Return the (x, y) coordinate for the center point of the cell that contains the specified text.  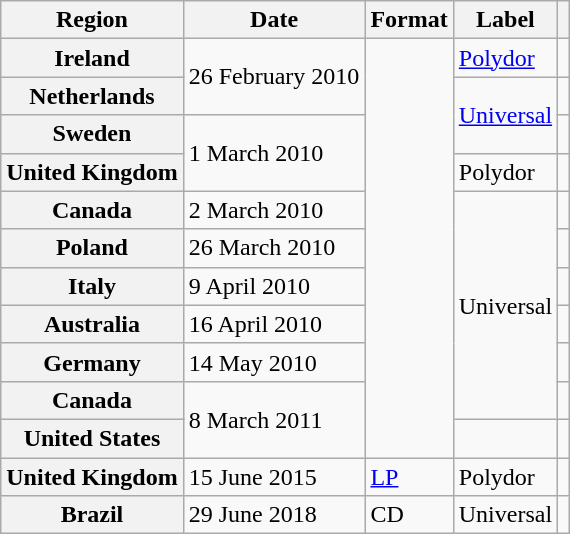
29 June 2018 (274, 515)
United States (92, 438)
Sweden (92, 134)
26 February 2010 (274, 77)
Italy (92, 286)
Format (409, 20)
2 March 2010 (274, 210)
26 March 2010 (274, 248)
16 April 2010 (274, 324)
Brazil (92, 515)
Australia (92, 324)
LP (409, 477)
15 June 2015 (274, 477)
Region (92, 20)
Label (505, 20)
CD (409, 515)
1 March 2010 (274, 153)
Ireland (92, 58)
Date (274, 20)
Poland (92, 248)
Germany (92, 362)
Netherlands (92, 96)
14 May 2010 (274, 362)
9 April 2010 (274, 286)
8 March 2011 (274, 419)
